Identify which cell holds the provided text, then report its (X, Y) central coordinate. 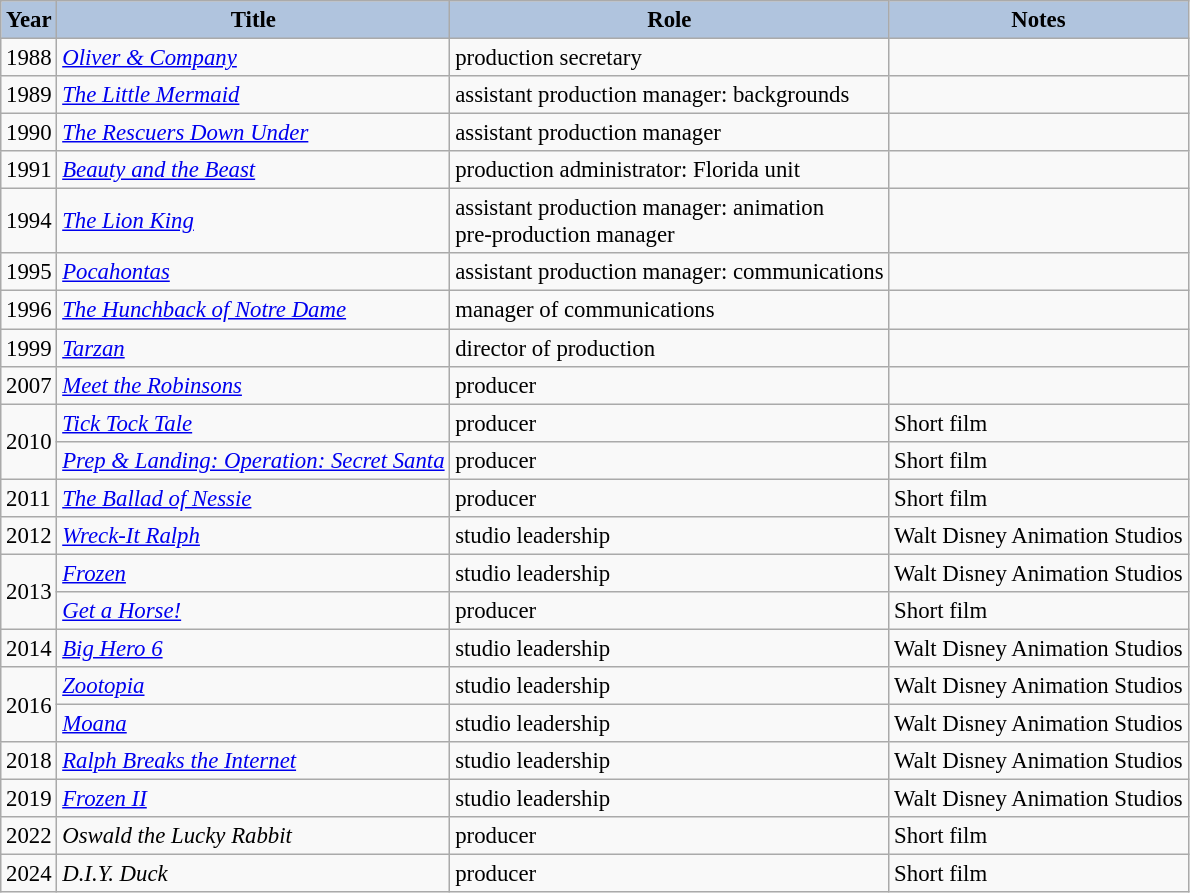
2014 (29, 648)
2011 (29, 498)
The Little Mermaid (254, 95)
The Rescuers Down Under (254, 133)
2016 (29, 704)
The Ballad of Nessie (254, 498)
assistant production manager: backgrounds (670, 95)
1996 (29, 310)
Ralph Breaks the Internet (254, 761)
Beauty and the Beast (254, 170)
2007 (29, 385)
2019 (29, 799)
2024 (29, 874)
Big Hero 6 (254, 648)
The Lion King (254, 222)
2013 (29, 592)
Wreck-It Ralph (254, 536)
Meet the Robinsons (254, 385)
Pocahontas (254, 273)
Oliver & Company (254, 58)
2022 (29, 836)
Year (29, 20)
manager of communications (670, 310)
1995 (29, 273)
assistant production manager: communications (670, 273)
1989 (29, 95)
Prep & Landing: Operation: Secret Santa (254, 460)
Get a Horse! (254, 611)
production administrator: Florida unit (670, 170)
Notes (1038, 20)
2012 (29, 536)
assistant production manager: animationpre-production manager (670, 222)
1999 (29, 348)
Oswald the Lucky Rabbit (254, 836)
2010 (29, 442)
The Hunchback of Notre Dame (254, 310)
1988 (29, 58)
2018 (29, 761)
Frozen (254, 573)
1990 (29, 133)
Title (254, 20)
Role (670, 20)
director of production (670, 348)
Tick Tock Tale (254, 423)
1994 (29, 222)
Tarzan (254, 348)
1991 (29, 170)
production secretary (670, 58)
Frozen II (254, 799)
D.I.Y. Duck (254, 874)
Moana (254, 724)
assistant production manager (670, 133)
Zootopia (254, 686)
